Capture the cell that displays the provided text and extract its (x, y) central coordinate. 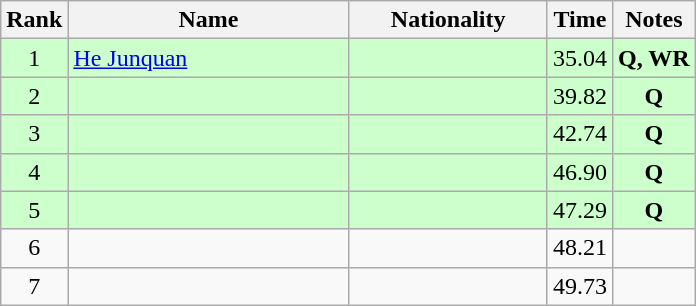
5 (34, 210)
Nationality (448, 20)
47.29 (580, 210)
35.04 (580, 58)
48.21 (580, 248)
2 (34, 96)
1 (34, 58)
46.90 (580, 172)
Q, WR (654, 58)
Notes (654, 20)
Name (208, 20)
39.82 (580, 96)
Time (580, 20)
3 (34, 134)
4 (34, 172)
7 (34, 286)
6 (34, 248)
49.73 (580, 286)
Rank (34, 20)
He Junquan (208, 58)
42.74 (580, 134)
